Scan for the cell matching the given text and deliver its [X, Y] coordinate at center. 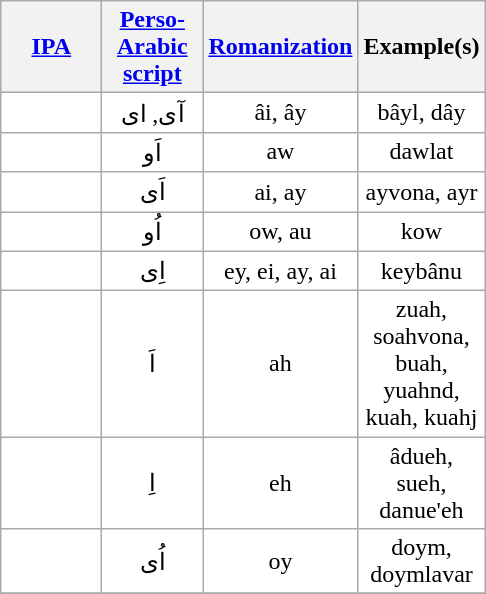
اَ [152, 364]
Example(s) [422, 47]
ow, au [280, 232]
اَی [152, 192]
اَو [152, 152]
اِ [152, 483]
Perso-Arabic script [152, 47]
Romanization [280, 47]
ayvona, ayr [422, 192]
âdueh, sueh, danue'eh [422, 483]
oy [280, 562]
doym, doymlavar [422, 562]
ai, ay [280, 192]
bâyl, dây [422, 113]
keybânu [422, 271]
آی, ای [152, 113]
IPA [52, 47]
zuah, soahvona, buah, yuahnd, kuah, kuahj [422, 364]
اُی [152, 562]
اُو [152, 232]
eh [280, 483]
aw [280, 152]
dawlat [422, 152]
اِی [152, 271]
ah [280, 364]
kow [422, 232]
ey, ei, ay, ai [280, 271]
âi, ây [280, 113]
